Pinpoint the cell where the given text exists, returning its [X, Y] midpoint coordinate. 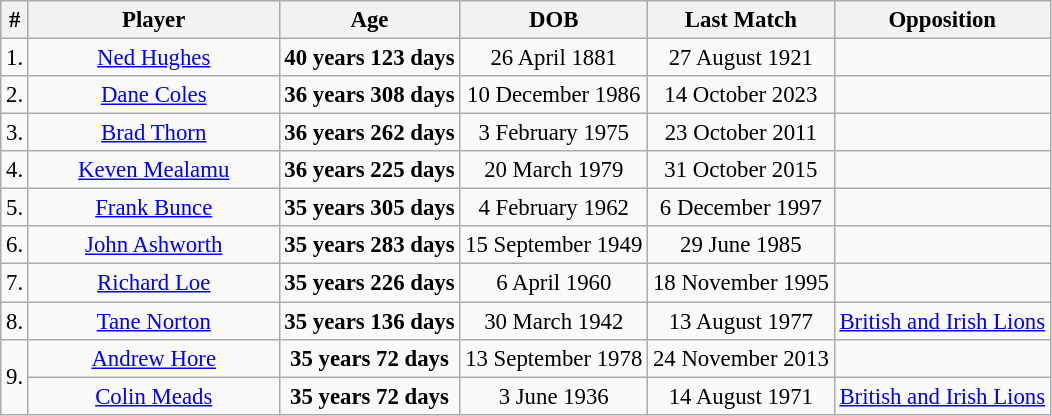
35 years 226 days [370, 283]
3 February 1975 [554, 133]
36 years 262 days [370, 133]
# [15, 20]
1. [15, 58]
14 October 2023 [741, 95]
Richard Loe [154, 283]
40 years 123 days [370, 58]
Frank Bunce [154, 208]
Player [154, 20]
Andrew Hore [154, 358]
Brad Thorn [154, 133]
Dane Coles [154, 95]
23 October 2011 [741, 133]
9. [15, 376]
18 November 1995 [741, 283]
29 June 1985 [741, 245]
5. [15, 208]
13 September 1978 [554, 358]
35 years 305 days [370, 208]
4. [15, 170]
30 March 1942 [554, 321]
8. [15, 321]
Colin Meads [154, 396]
2. [15, 95]
Last Match [741, 20]
36 years 308 days [370, 95]
6. [15, 245]
7. [15, 283]
26 April 1881 [554, 58]
4 February 1962 [554, 208]
Ned Hughes [154, 58]
DOB [554, 20]
27 August 1921 [741, 58]
3 June 1936 [554, 396]
15 September 1949 [554, 245]
24 November 2013 [741, 358]
35 years 136 days [370, 321]
Opposition [942, 20]
31 October 2015 [741, 170]
Age [370, 20]
20 March 1979 [554, 170]
13 August 1977 [741, 321]
6 December 1997 [741, 208]
Keven Mealamu [154, 170]
John Ashworth [154, 245]
36 years 225 days [370, 170]
Tane Norton [154, 321]
3. [15, 133]
14 August 1971 [741, 396]
6 April 1960 [554, 283]
35 years 283 days [370, 245]
10 December 1986 [554, 95]
